Extract the [X, Y] coordinate from the center of the cell holding the provided text.  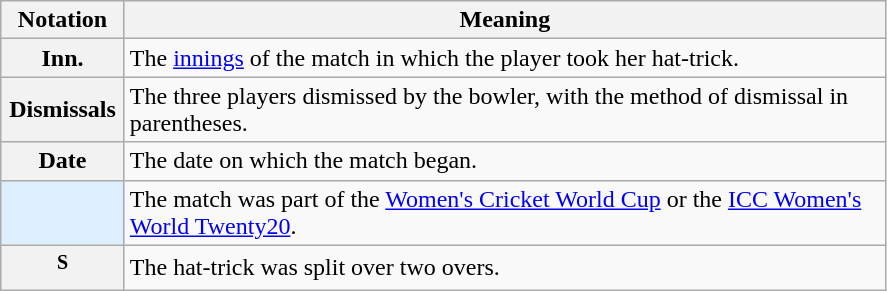
The match was part of the Women's Cricket World Cup or the ICC Women's World Twenty20. [504, 212]
Meaning [504, 20]
The innings of the match in which the player took her hat-trick. [504, 58]
Dismissals [63, 110]
The hat-trick was split over two overs. [504, 268]
Inn. [63, 58]
The date on which the match began. [504, 161]
Notation [63, 20]
Date [63, 161]
S [63, 268]
The three players dismissed by the bowler, with the method of dismissal in parentheses. [504, 110]
